Determine the [x, y] coordinate at the center of the cell enclosing the given text.  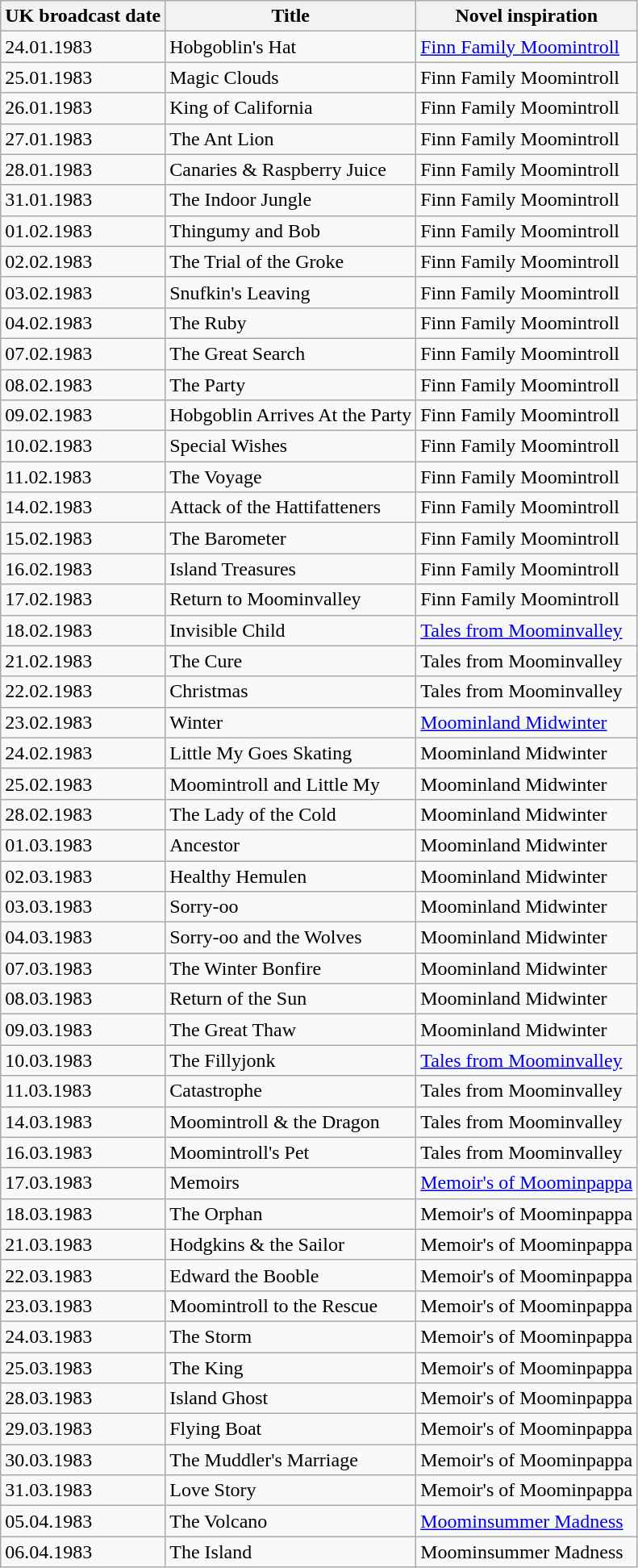
24.01.1983 [83, 47]
02.03.1983 [83, 876]
26.01.1983 [83, 108]
01.03.1983 [83, 845]
Edward the Booble [290, 1275]
Magic Clouds [290, 77]
22.03.1983 [83, 1275]
04.03.1983 [83, 938]
08.03.1983 [83, 999]
Hobgoblin's Hat [290, 47]
Love Story [290, 1491]
25.03.1983 [83, 1368]
08.02.1983 [83, 385]
Ancestor [290, 845]
Return to Moominvalley [290, 600]
22.02.1983 [83, 692]
Invisible Child [290, 630]
Sorry-oo [290, 907]
17.02.1983 [83, 600]
Christmas [290, 692]
Hobgoblin Arrives At the Party [290, 416]
The Great Thaw [290, 1030]
01.02.1983 [83, 231]
28.03.1983 [83, 1399]
The Indoor Jungle [290, 200]
25.01.1983 [83, 77]
06.04.1983 [83, 1552]
11.03.1983 [83, 1091]
27.01.1983 [83, 139]
The Great Search [290, 353]
09.03.1983 [83, 1030]
Island Ghost [290, 1399]
21.02.1983 [83, 661]
Flying Boat [290, 1429]
The Ruby [290, 323]
Thingumy and Bob [290, 231]
16.02.1983 [83, 569]
Memoirs [290, 1183]
The Cure [290, 661]
Attack of the Hattifatteners [290, 508]
Snufkin's Leaving [290, 292]
The Party [290, 385]
The King [290, 1368]
Moomintroll and Little My [290, 784]
18.03.1983 [83, 1214]
The Volcano [290, 1521]
15.02.1983 [83, 538]
10.03.1983 [83, 1060]
Moomintroll's Pet [290, 1152]
30.03.1983 [83, 1460]
17.03.1983 [83, 1183]
The Island [290, 1552]
Sorry-oo and the Wolves [290, 938]
Hodgkins & the Sailor [290, 1244]
14.03.1983 [83, 1122]
10.02.1983 [83, 446]
The Lady of the Cold [290, 814]
The Storm [290, 1336]
05.04.1983 [83, 1521]
Catastrophe [290, 1091]
16.03.1983 [83, 1152]
Return of the Sun [290, 999]
25.02.1983 [83, 784]
The Barometer [290, 538]
Winter [290, 722]
24.03.1983 [83, 1336]
Canaries & Raspberry Juice [290, 169]
King of California [290, 108]
The Muddler's Marriage [290, 1460]
Little My Goes Skating [290, 753]
02.02.1983 [83, 261]
Title [290, 16]
28.01.1983 [83, 169]
21.03.1983 [83, 1244]
The Orphan [290, 1214]
31.03.1983 [83, 1491]
Special Wishes [290, 446]
Novel inspiration [527, 16]
The Voyage [290, 477]
The Winter Bonfire [290, 968]
18.02.1983 [83, 630]
Moomintroll to the Rescue [290, 1306]
24.02.1983 [83, 753]
03.03.1983 [83, 907]
07.02.1983 [83, 353]
28.02.1983 [83, 814]
The Ant Lion [290, 139]
The Trial of the Groke [290, 261]
The Fillyjonk [290, 1060]
Moomintroll & the Dragon [290, 1122]
07.03.1983 [83, 968]
31.01.1983 [83, 200]
11.02.1983 [83, 477]
03.02.1983 [83, 292]
UK broadcast date [83, 16]
29.03.1983 [83, 1429]
14.02.1983 [83, 508]
23.02.1983 [83, 722]
Island Treasures [290, 569]
04.02.1983 [83, 323]
09.02.1983 [83, 416]
Healthy Hemulen [290, 876]
23.03.1983 [83, 1306]
